Scan for the cell matching the given text and deliver its [x, y] coordinate at center. 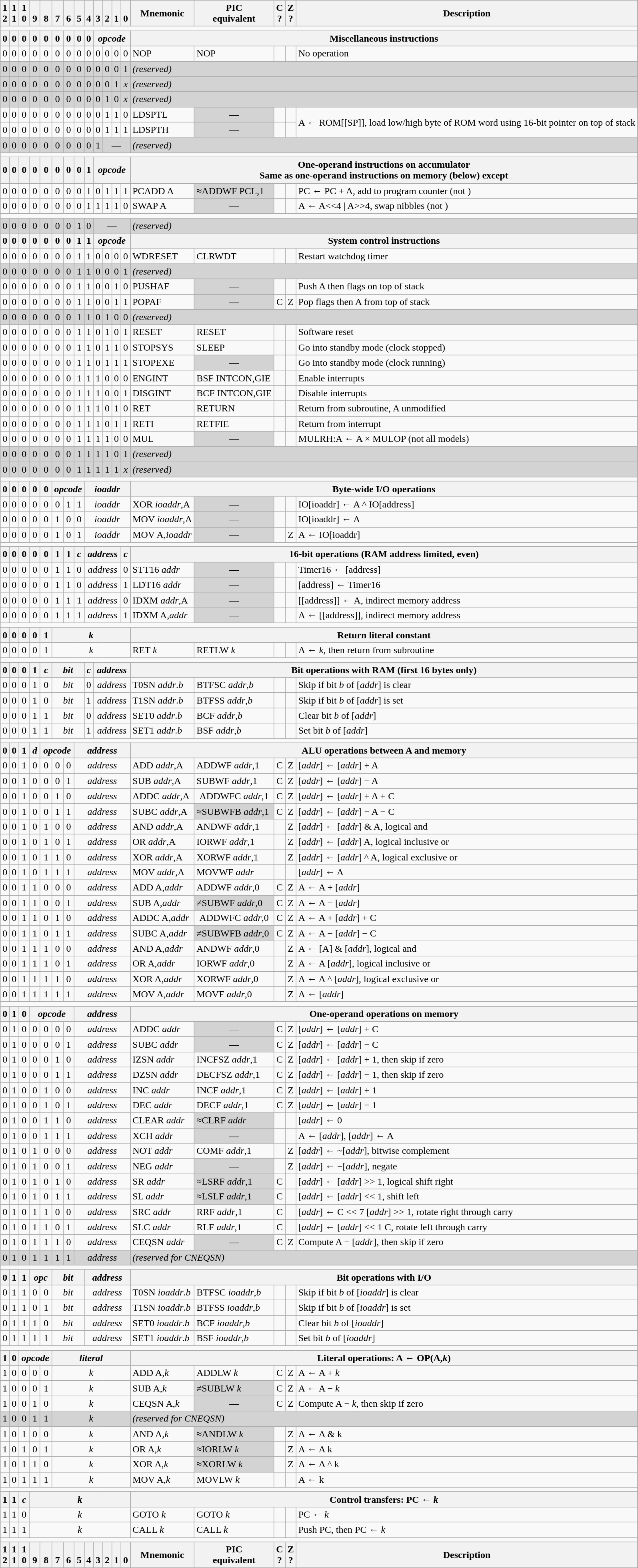
Enable interrupts [467, 378]
SET1 ioaddr.b [162, 1338]
OR A,addr [162, 964]
BTFSS ioaddr,b [234, 1307]
≈LSLF addr,1 [234, 1197]
ADDC addr,A [162, 796]
NOT addr [162, 1151]
AND A,addr [162, 948]
[addr] ← [addr] + 1 [467, 1090]
Go into standby mode (clock stopped) [467, 347]
OR addr,A [162, 842]
ADDC A,addr [162, 918]
RET k [162, 650]
[addr] ← [addr] − 1, then skip if zero [467, 1075]
SUB addr,A [162, 781]
A ← A [addr], logical inclusive or [467, 964]
Push PC, then PC ← k [467, 1530]
[addr] ← [addr] + C [467, 1029]
Go into standby mode (clock running) [467, 363]
SLEEP [234, 347]
CEQSN A,k [162, 1404]
A ← ROM[[SP]], load low/high byte of ROM word using 16-bit pointer on top of stack [467, 122]
RLF addr,1 [234, 1227]
Set bit b of [addr] [467, 731]
XOR A,k [162, 1464]
SET1 addr.b [162, 731]
SR addr [162, 1181]
MOV ioaddr,A [162, 519]
IDXM addr,A [162, 600]
≈LSRF addr,1 [234, 1181]
T1SN ioaddr.b [162, 1307]
opc [41, 1277]
CLEAR addr [162, 1121]
RET [162, 408]
ADD A,k [162, 1373]
BSF ioaddr,b [234, 1338]
[[address]] ← A, indirect memory address [467, 600]
Clear bit b of [addr] [467, 716]
AND addr,A [162, 826]
IORWF addr,1 [234, 842]
[addr] ← [addr] << 1 C, rotate left through carry [467, 1227]
ADDWFC addr,1 [234, 796]
T0SN ioaddr.b [162, 1292]
SUBC A,addr [162, 933]
ADDWF addr,1 [234, 766]
Bit operations with RAM (first 16 bytes only) [384, 670]
DZSN addr [162, 1075]
A ← A & k [467, 1434]
MOVF addr,0 [234, 994]
MOV addr,A [162, 872]
[addr] ← [addr] − C [467, 1044]
Byte-wide I/O operations [384, 489]
CEQSN addr [162, 1242]
DISGINT [162, 393]
SUBC addr [162, 1044]
SUB A,addr [162, 903]
MOV A,addr [162, 994]
Return from interrupt [467, 424]
Return literal constant [384, 635]
Literal operations: A ← OP(A,k) [384, 1358]
Disable interrupts [467, 393]
LDT16 addr [162, 585]
Miscellaneous instructions [384, 38]
A ← A + [addr] [467, 888]
IO[ioaddr] ← A ^ IO[address] [467, 504]
DECF addr,1 [234, 1105]
[addr] ← [addr] >> 1, logical shift right [467, 1181]
STT16 addr [162, 569]
[addr] ← [addr] − 1 [467, 1105]
BTFSC ioaddr,b [234, 1292]
≠SUBWFB addr,0 [234, 933]
ADDWFC addr,0 [234, 918]
ADDWF addr,0 [234, 888]
RETURN [234, 408]
PC ← k [467, 1514]
SUBC addr,A [162, 811]
INCF addr,1 [234, 1090]
d [35, 750]
XORWF addr,0 [234, 979]
[addr] ← [addr] + A [467, 766]
A ← [addr] [467, 994]
SLC addr [162, 1227]
A ← [addr], [addr] ← A [467, 1136]
MUL [162, 439]
LDSPTH [162, 130]
A ← IO[ioaddr] [467, 535]
literal [91, 1358]
MOV A,k [162, 1480]
SL addr [162, 1197]
[addr] ← [addr] + A + C [467, 796]
BTFSS addr,b [234, 700]
Clear bit b of [ioaddr] [467, 1323]
Return from subroutine, A unmodified [467, 408]
IDXM A,addr [162, 615]
T0SN addr.b [162, 685]
≈IORLW k [234, 1449]
A ← k [467, 1480]
A ← A ^ [addr], logical exclusive or [467, 979]
≠SUBLW k [234, 1388]
A ← A + k [467, 1373]
PUSHAF [162, 287]
STOPSYS [162, 347]
MOVWF addr [234, 872]
[addr] ← [addr] − A − C [467, 811]
ALU operations between A and memory [384, 750]
SWAP A [162, 206]
XOR ioaddr,A [162, 504]
SUBWF addr,1 [234, 781]
[addr] ← [addr] ^ A, logical exclusive or [467, 857]
ENGINT [162, 378]
System control instructions [384, 241]
[addr] ← [addr] & A, logical and [467, 826]
A ← A<<4 | A>>4, swap nibbles (not ) [467, 206]
ADD A,addr [162, 888]
ADDLW k [234, 1373]
SET0 addr.b [162, 716]
BCF INTCON,GIE [234, 393]
Compute A − k, then skip if zero [467, 1404]
STOPEXE [162, 363]
[addr] ← [addr] << 1, shift left [467, 1197]
XORWF addr,1 [234, 857]
COMF addr,1 [234, 1151]
BSF addr,b [234, 731]
XCH addr [162, 1136]
MULRH:A ← A × MULOP (not all models) [467, 439]
BSF INTCON,GIE [234, 378]
A ← [A] & [addr], logical and [467, 948]
A ← A + [addr] + C [467, 918]
SRC addr [162, 1212]
[addr] ← A [467, 872]
DECFSZ addr,1 [234, 1075]
RETLW k [234, 650]
[addr] ← −[addr], negate [467, 1166]
ADDC addr [162, 1029]
A ← A − k [467, 1388]
≈XORLW k [234, 1464]
WDRESET [162, 256]
One-operand operations on memory [384, 1014]
Pop flags then A from top of stack [467, 302]
No operation [467, 54]
≈CLRF addr [234, 1121]
≠SUBWF addr,0 [234, 903]
LDSPTL [162, 114]
[addr] ← ~[addr], bitwise complement [467, 1151]
PCADD A [162, 191]
Skip if bit b of [addr] is set [467, 700]
RETI [162, 424]
A ← [[address]], indirect memory address [467, 615]
[addr] ← 0 [467, 1121]
OR A,k [162, 1449]
AND A,k [162, 1434]
≈ADDWF PCL,1 [234, 191]
[addr] ← [addr] − A [467, 781]
T1SN addr.b [162, 700]
RETFIE [234, 424]
XOR A,addr [162, 979]
PC ← PC + A, add to program counter (not ) [467, 191]
IO[ioaddr] ← A [467, 519]
CLRWDT [234, 256]
ANDWF addr,1 [234, 826]
A ← k, then return from subroutine [467, 650]
A ← A k [467, 1449]
One-operand instructions on accumulatorSame as one-operand instructions on memory (below) except [384, 170]
BTFSC addr,b [234, 685]
A ← A − [addr] [467, 903]
Restart watchdog timer [467, 256]
ANDWF addr,0 [234, 948]
BCF ioaddr,b [234, 1323]
POPAF [162, 302]
IORWF addr,0 [234, 964]
Skip if bit b of [ioaddr] is set [467, 1307]
XOR addr,A [162, 857]
Timer16 ← [address] [467, 569]
Skip if bit b of [addr] is clear [467, 685]
≈SUBWFB addr,1 [234, 811]
SUB A,k [162, 1388]
[addr] ← [addr] A, logical inclusive or [467, 842]
Skip if bit b of [ioaddr] is clear [467, 1292]
A ← A − [addr] − C [467, 933]
Bit operations with I/O [384, 1277]
Compute A − [addr], then skip if zero [467, 1242]
SET0 ioaddr.b [162, 1323]
INCFSZ addr,1 [234, 1059]
ADD addr,A [162, 766]
IZSN addr [162, 1059]
INC addr [162, 1090]
DEC addr [162, 1105]
Push A then flags on top of stack [467, 287]
MOVLW k [234, 1480]
16-bit operations (RAM address limited, even) [384, 554]
[address] ← Timer16 [467, 585]
BCF addr,b [234, 716]
Control transfers: PC ← k [384, 1499]
MOV A,ioaddr [162, 535]
A ← A ^ k [467, 1464]
Set bit b of [ioaddr] [467, 1338]
≈ANDLW k [234, 1434]
RRF addr,1 [234, 1212]
[addr] ← C << 7 [addr] >> 1, rotate right through carry [467, 1212]
NEG addr [162, 1166]
[addr] ← [addr] + 1, then skip if zero [467, 1059]
Software reset [467, 332]
